From the cell containing the given text, extract its center point as (x, y) coordinate. 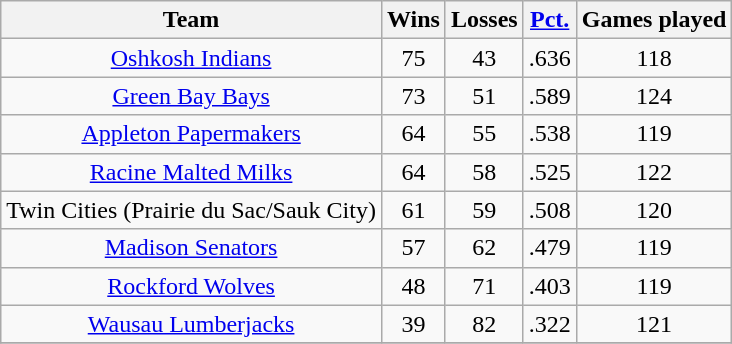
.479 (550, 248)
.322 (550, 324)
.538 (550, 134)
.636 (550, 58)
.525 (550, 172)
Wausau Lumberjacks (192, 324)
Losses (484, 20)
Racine Malted Milks (192, 172)
.508 (550, 210)
120 (654, 210)
58 (484, 172)
71 (484, 286)
Twin Cities (Prairie du Sac/Sauk City) (192, 210)
Oshkosh Indians (192, 58)
Team (192, 20)
Rockford Wolves (192, 286)
75 (413, 58)
Games played (654, 20)
43 (484, 58)
Pct. (550, 20)
121 (654, 324)
124 (654, 96)
73 (413, 96)
39 (413, 324)
Wins (413, 20)
48 (413, 286)
Green Bay Bays (192, 96)
55 (484, 134)
51 (484, 96)
118 (654, 58)
122 (654, 172)
59 (484, 210)
61 (413, 210)
.403 (550, 286)
82 (484, 324)
Madison Senators (192, 248)
62 (484, 248)
Appleton Papermakers (192, 134)
.589 (550, 96)
57 (413, 248)
